Locate the cell with the specified text and output its [x, y] center coordinate. 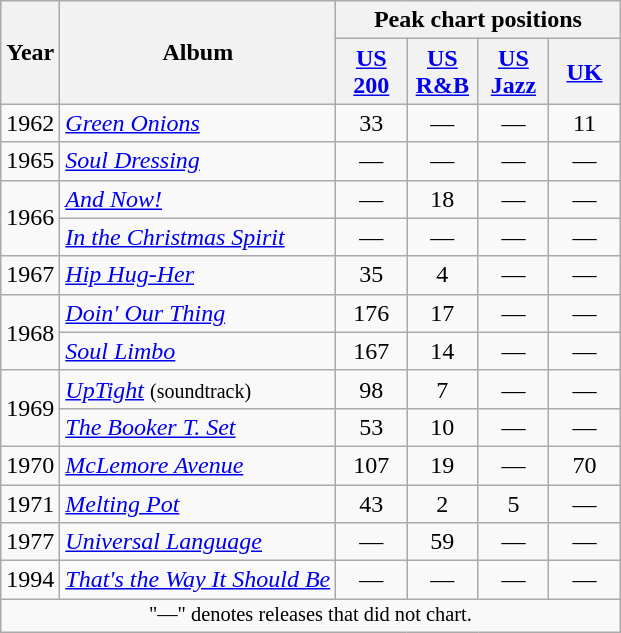
10 [442, 427]
Album [198, 52]
167 [372, 351]
7 [442, 389]
Doin' Our Thing [198, 313]
19 [442, 465]
Year [30, 52]
35 [372, 275]
US 200 [372, 72]
UpTight (soundtrack) [198, 389]
The Booker T. Set [198, 427]
1962 [30, 123]
98 [372, 389]
Hip Hug-Her [198, 275]
And Now! [198, 199]
1966 [30, 218]
1969 [30, 408]
Universal Language [198, 542]
"—" denotes releases that did not chart. [310, 616]
18 [442, 199]
1967 [30, 275]
2 [442, 503]
17 [442, 313]
UK [584, 72]
US Jazz [514, 72]
43 [372, 503]
Soul Dressing [198, 161]
1965 [30, 161]
McLemore Avenue [198, 465]
That's the Way It Should Be [198, 580]
1968 [30, 332]
Melting Pot [198, 503]
107 [372, 465]
1971 [30, 503]
11 [584, 123]
1994 [30, 580]
176 [372, 313]
US R&B [442, 72]
14 [442, 351]
In the Christmas Spirit [198, 237]
Green Onions [198, 123]
5 [514, 503]
1970 [30, 465]
Soul Limbo [198, 351]
53 [372, 427]
70 [584, 465]
1977 [30, 542]
4 [442, 275]
Peak chart positions [478, 20]
59 [442, 542]
33 [372, 123]
